Extract the (X, Y) coordinate from the center of the cell holding the provided text.  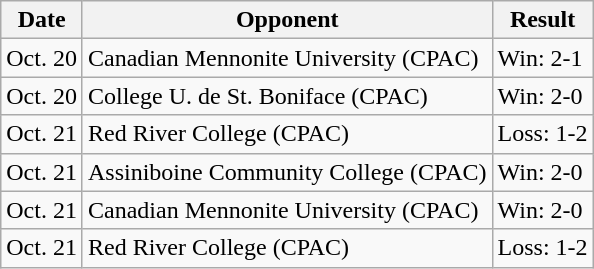
College U. de St. Boniface (CPAC) (287, 96)
Date (42, 20)
Opponent (287, 20)
Assiniboine Community College (CPAC) (287, 172)
Win: 2-1 (542, 58)
Result (542, 20)
